From the cell containing the given text, extract its center point as (x, y) coordinate. 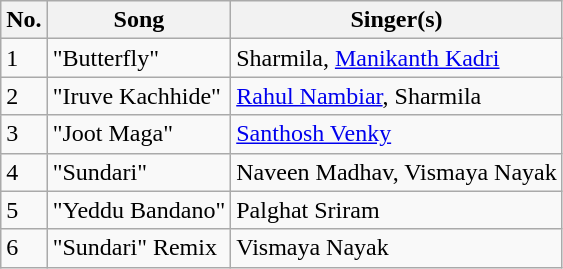
"Joot Maga" (139, 134)
4 (24, 172)
6 (24, 248)
"Butterfly" (139, 58)
3 (24, 134)
2 (24, 96)
Singer(s) (397, 20)
5 (24, 210)
Sharmila, Manikanth Kadri (397, 58)
"Sundari" Remix (139, 248)
No. (24, 20)
Naveen Madhav, Vismaya Nayak (397, 172)
Song (139, 20)
Santhosh Venky (397, 134)
Palghat Sriram (397, 210)
"Sundari" (139, 172)
"Iruve Kachhide" (139, 96)
Rahul Nambiar, Sharmila (397, 96)
Vismaya Nayak (397, 248)
1 (24, 58)
"Yeddu Bandano" (139, 210)
